Search for the cell housing the specified text and yield its [x, y] center coordinate. 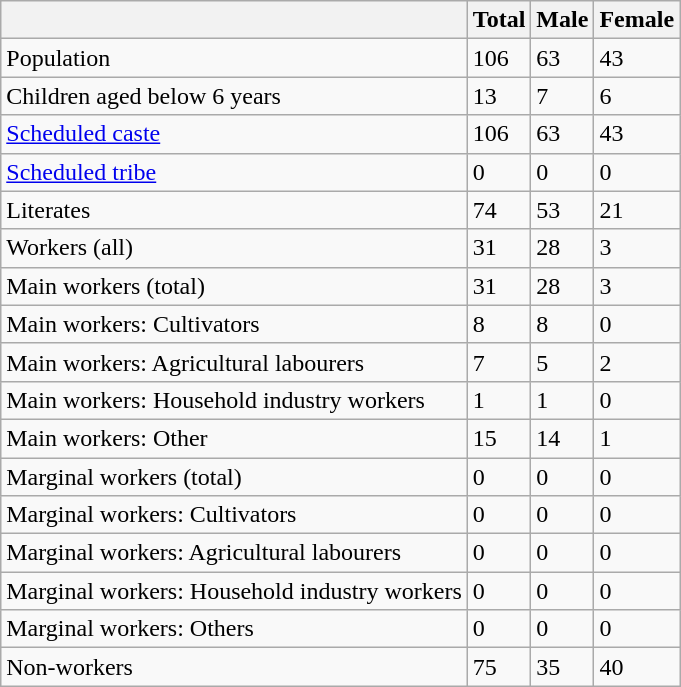
Female [637, 20]
Marginal workers: Others [234, 629]
Male [562, 20]
Scheduled tribe [234, 172]
40 [637, 667]
53 [562, 210]
5 [562, 362]
Non-workers [234, 667]
74 [499, 210]
35 [562, 667]
Marginal workers: Household industry workers [234, 591]
Main workers (total) [234, 286]
Main workers: Cultivators [234, 324]
14 [562, 438]
15 [499, 438]
Literates [234, 210]
Total [499, 20]
21 [637, 210]
Marginal workers (total) [234, 477]
Main workers: Household industry workers [234, 400]
13 [499, 96]
6 [637, 96]
Workers (all) [234, 248]
Main workers: Other [234, 438]
Marginal workers: Agricultural labourers [234, 553]
Population [234, 58]
Main workers: Agricultural labourers [234, 362]
75 [499, 667]
Children aged below 6 years [234, 96]
Scheduled caste [234, 134]
Marginal workers: Cultivators [234, 515]
2 [637, 362]
